Output the (X, Y) coordinate of the center of the cell containing the given text.  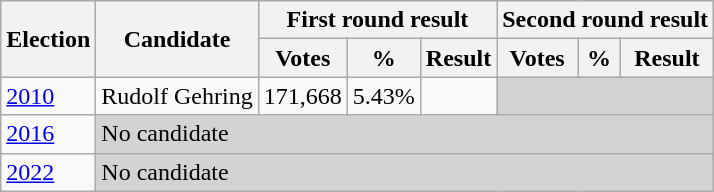
171,668 (302, 96)
Rudolf Gehring (177, 96)
Election (48, 39)
2016 (48, 134)
2010 (48, 96)
5.43% (384, 96)
Second round result (606, 20)
Candidate (177, 39)
2022 (48, 172)
First round result (378, 20)
